Determine the (X, Y) coordinate at the center of the cell enclosing the given text.  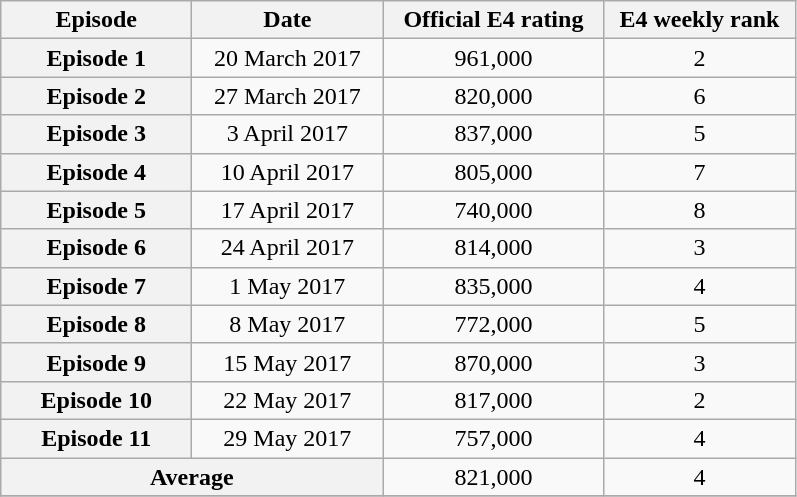
837,000 (494, 134)
821,000 (494, 477)
8 May 2017 (288, 324)
Episode 4 (96, 172)
24 April 2017 (288, 248)
740,000 (494, 210)
817,000 (494, 400)
820,000 (494, 96)
15 May 2017 (288, 362)
Episode 9 (96, 362)
3 April 2017 (288, 134)
17 April 2017 (288, 210)
835,000 (494, 286)
Average (192, 477)
Episode 7 (96, 286)
814,000 (494, 248)
27 March 2017 (288, 96)
Episode (96, 20)
Episode 5 (96, 210)
870,000 (494, 362)
1 May 2017 (288, 286)
29 May 2017 (288, 438)
7 (700, 172)
20 March 2017 (288, 58)
Episode 1 (96, 58)
Episode 10 (96, 400)
Episode 11 (96, 438)
10 April 2017 (288, 172)
772,000 (494, 324)
Episode 8 (96, 324)
Official E4 rating (494, 20)
Episode 6 (96, 248)
805,000 (494, 172)
8 (700, 210)
6 (700, 96)
Episode 2 (96, 96)
961,000 (494, 58)
Episode 3 (96, 134)
Date (288, 20)
E4 weekly rank (700, 20)
22 May 2017 (288, 400)
757,000 (494, 438)
